Scan for the cell matching the given text and deliver its (x, y) coordinate at center. 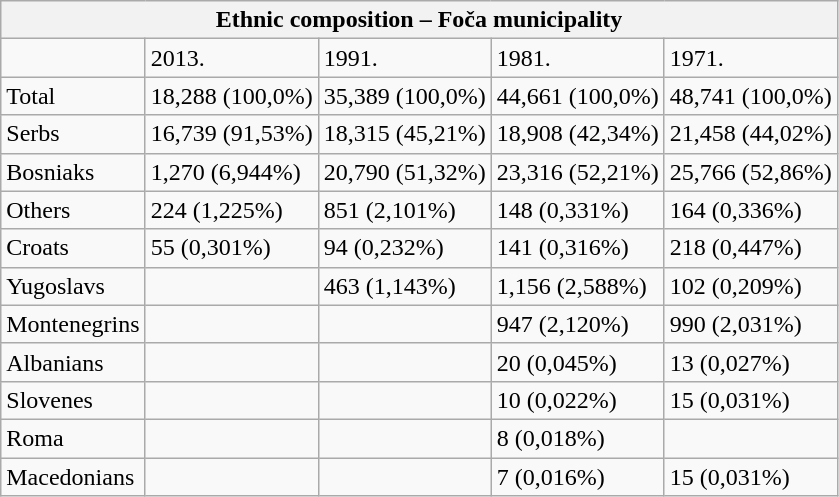
463 (1,143%) (404, 286)
20,790 (51,32%) (404, 172)
Albanians (73, 362)
947 (2,120%) (578, 324)
21,458 (44,02%) (750, 134)
1,270 (6,944%) (232, 172)
224 (1,225%) (232, 210)
1991. (404, 58)
148 (0,331%) (578, 210)
20 (0,045%) (578, 362)
13 (0,027%) (750, 362)
16,739 (91,53%) (232, 134)
10 (0,022%) (578, 400)
18,288 (100,0%) (232, 96)
Serbs (73, 134)
Others (73, 210)
18,315 (45,21%) (404, 134)
18,908 (42,34%) (578, 134)
2013. (232, 58)
48,741 (100,0%) (750, 96)
25,766 (52,86%) (750, 172)
1981. (578, 58)
Slovenes (73, 400)
102 (0,209%) (750, 286)
Ethnic composition – Foča municipality (420, 20)
35,389 (100,0%) (404, 96)
164 (0,336%) (750, 210)
141 (0,316%) (578, 248)
94 (0,232%) (404, 248)
851 (2,101%) (404, 210)
Roma (73, 438)
Total (73, 96)
Croats (73, 248)
990 (2,031%) (750, 324)
8 (0,018%) (578, 438)
Bosniaks (73, 172)
Yugoslavs (73, 286)
7 (0,016%) (578, 477)
218 (0,447%) (750, 248)
Macedonians (73, 477)
1,156 (2,588%) (578, 286)
55 (0,301%) (232, 248)
44,661 (100,0%) (578, 96)
1971. (750, 58)
23,316 (52,21%) (578, 172)
Montenegrins (73, 324)
